Provide the (X, Y) coordinate of the cell's center where the given text is located.  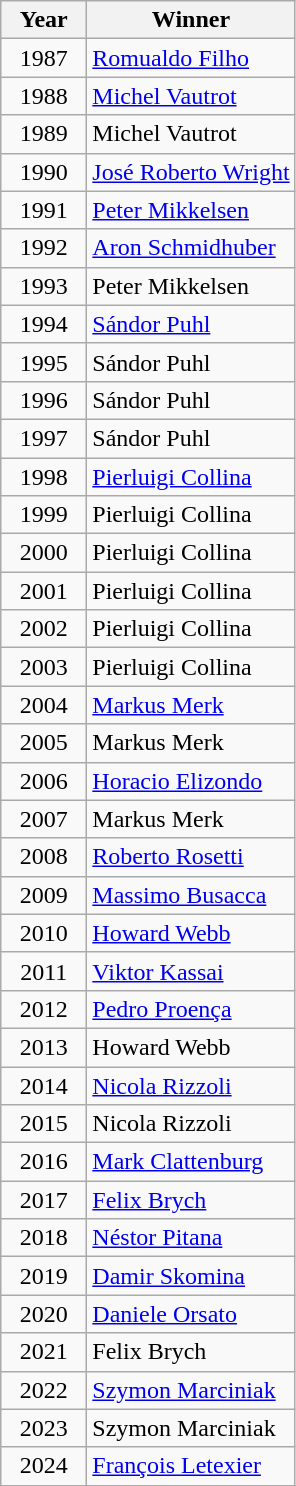
2021 (44, 1352)
Néstor Pitana (191, 1238)
2002 (44, 629)
1995 (44, 362)
2019 (44, 1276)
2005 (44, 743)
2017 (44, 1200)
2009 (44, 895)
2001 (44, 591)
Romualdo Filho (191, 58)
1988 (44, 96)
Mark Clattenburg (191, 1162)
2000 (44, 553)
François Letexier (191, 1466)
2014 (44, 1085)
2011 (44, 971)
2003 (44, 667)
1998 (44, 477)
1991 (44, 210)
2022 (44, 1390)
2016 (44, 1162)
2007 (44, 819)
1992 (44, 248)
2023 (44, 1428)
Aron Schmidhuber (191, 248)
Massimo Busacca (191, 895)
1997 (44, 438)
1990 (44, 172)
1994 (44, 324)
2024 (44, 1466)
Damir Skomina (191, 1276)
1996 (44, 400)
2006 (44, 781)
1987 (44, 58)
2012 (44, 1009)
José Roberto Wright (191, 172)
2020 (44, 1314)
2010 (44, 933)
2004 (44, 705)
Daniele Orsato (191, 1314)
Roberto Rosetti (191, 857)
2013 (44, 1047)
2008 (44, 857)
Pedro Proença (191, 1009)
1993 (44, 286)
1999 (44, 515)
Horacio Elizondo (191, 781)
2018 (44, 1238)
Viktor Kassai (191, 971)
Year (44, 20)
2015 (44, 1124)
Winner (191, 20)
1989 (44, 134)
